Return the [x, y] coordinate for the center point of the cell that contains the specified text.  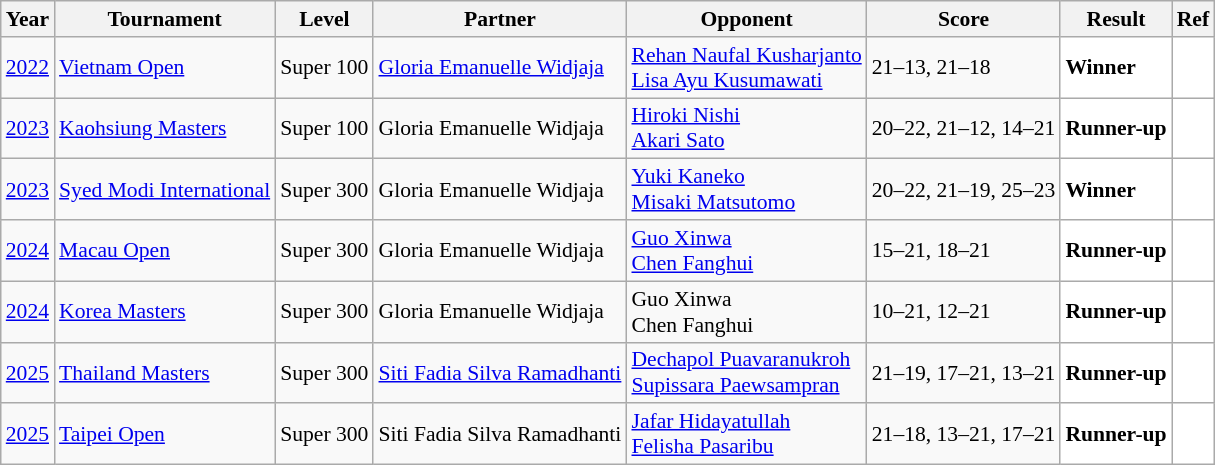
20–22, 21–12, 14–21 [964, 128]
Macau Open [164, 250]
Hiroki Nishi Akari Sato [746, 128]
Tournament [164, 19]
Opponent [746, 19]
21–13, 21–18 [964, 68]
Yuki Kaneko Misaki Matsutomo [746, 190]
Level [324, 19]
Result [1116, 19]
Score [964, 19]
10–21, 12–21 [964, 312]
2022 [28, 68]
Year [28, 19]
Rehan Naufal Kusharjanto Lisa Ayu Kusumawati [746, 68]
Taipei Open [164, 434]
Ref [1193, 19]
Korea Masters [164, 312]
21–19, 17–21, 13–21 [964, 372]
Thailand Masters [164, 372]
Vietnam Open [164, 68]
Jafar Hidayatullah Felisha Pasaribu [746, 434]
Syed Modi International [164, 190]
21–18, 13–21, 17–21 [964, 434]
Partner [500, 19]
Dechapol Puavaranukroh Supissara Paewsampran [746, 372]
Kaohsiung Masters [164, 128]
20–22, 21–19, 25–23 [964, 190]
15–21, 18–21 [964, 250]
